Detect which cell encompasses the target text, then output its [X, Y] center coordinate. 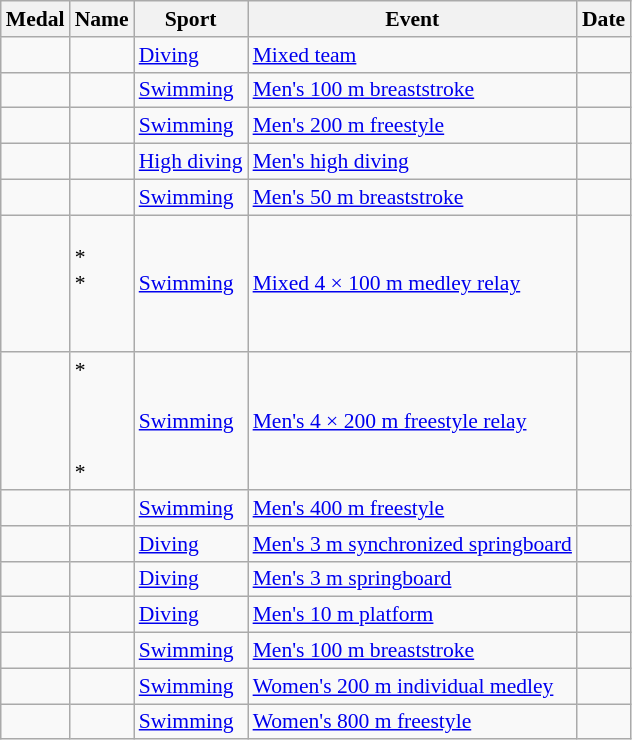
Men's high diving [412, 162]
Men's 50 m breaststroke [412, 197]
Men's 10 m platform [412, 615]
Men's 3 m springboard [412, 579]
Mixed 4 × 100 m medley relay [412, 284]
Name [102, 19]
High diving [191, 162]
Women's 800 m freestyle [412, 722]
Men's 4 × 200 m freestyle relay [412, 422]
Event [412, 19]
Mixed team [412, 55]
Women's 200 m individual medley [412, 686]
Men's 400 m freestyle [412, 508]
Date [604, 19]
Medal [36, 19]
Men's 200 m freestyle [412, 126]
Sport [191, 19]
Men's 3 m synchronized springboard [412, 544]
